For the text-containing cell, return its midpoint in (x, y) coordinate format. 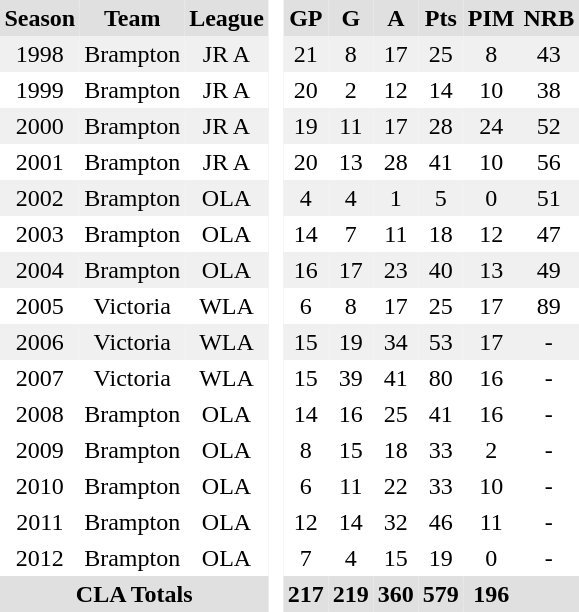
5 (440, 198)
89 (549, 306)
2011 (40, 522)
2005 (40, 306)
2004 (40, 270)
360 (396, 594)
1998 (40, 54)
1999 (40, 90)
40 (440, 270)
39 (350, 378)
49 (549, 270)
21 (306, 54)
2000 (40, 126)
CLA Totals (134, 594)
Team (132, 18)
NRB (549, 18)
47 (549, 234)
24 (491, 126)
579 (440, 594)
PIM (491, 18)
2006 (40, 342)
Season (40, 18)
2008 (40, 414)
80 (440, 378)
League (227, 18)
52 (549, 126)
2002 (40, 198)
2003 (40, 234)
34 (396, 342)
2001 (40, 162)
46 (440, 522)
43 (549, 54)
217 (306, 594)
56 (549, 162)
GP (306, 18)
2010 (40, 486)
219 (350, 594)
2007 (40, 378)
38 (549, 90)
22 (396, 486)
196 (491, 594)
G (350, 18)
2009 (40, 450)
2012 (40, 558)
Pts (440, 18)
23 (396, 270)
A (396, 18)
51 (549, 198)
53 (440, 342)
1 (396, 198)
32 (396, 522)
